Capture the cell that displays the provided text and extract its (x, y) central coordinate. 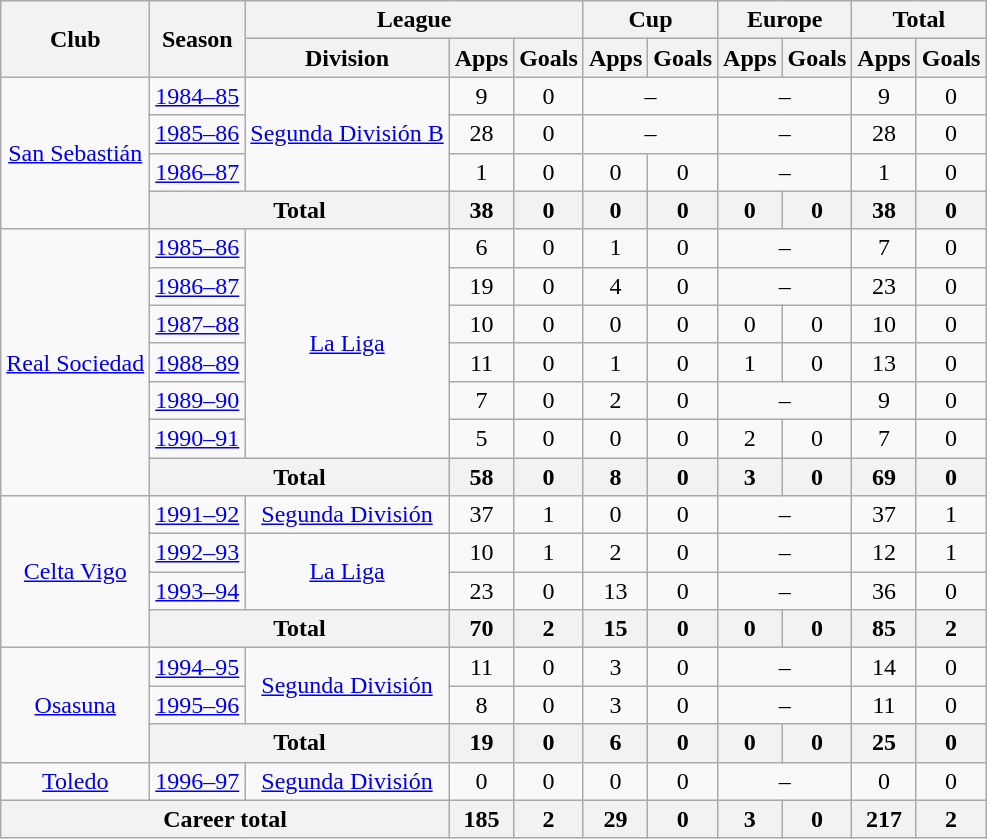
1992–93 (198, 553)
4 (615, 286)
1990–91 (198, 438)
29 (615, 819)
69 (884, 477)
185 (481, 819)
1994–95 (198, 667)
Division (347, 58)
1991–92 (198, 515)
Europe (785, 20)
25 (884, 743)
1989–90 (198, 400)
58 (481, 477)
Celta Vigo (76, 572)
Club (76, 39)
15 (615, 629)
Toledo (76, 781)
36 (884, 591)
Osasuna (76, 705)
1993–94 (198, 591)
San Sebastián (76, 153)
217 (884, 819)
Season (198, 39)
Real Sociedad (76, 362)
League (414, 20)
5 (481, 438)
70 (481, 629)
Cup (650, 20)
1996–97 (198, 781)
1987–88 (198, 324)
1988–89 (198, 362)
Career total (225, 819)
Segunda División B (347, 134)
12 (884, 553)
1995–96 (198, 705)
14 (884, 667)
1984–85 (198, 96)
85 (884, 629)
